Find where the given text appears and provide that cell's center as (x, y) coordinate. 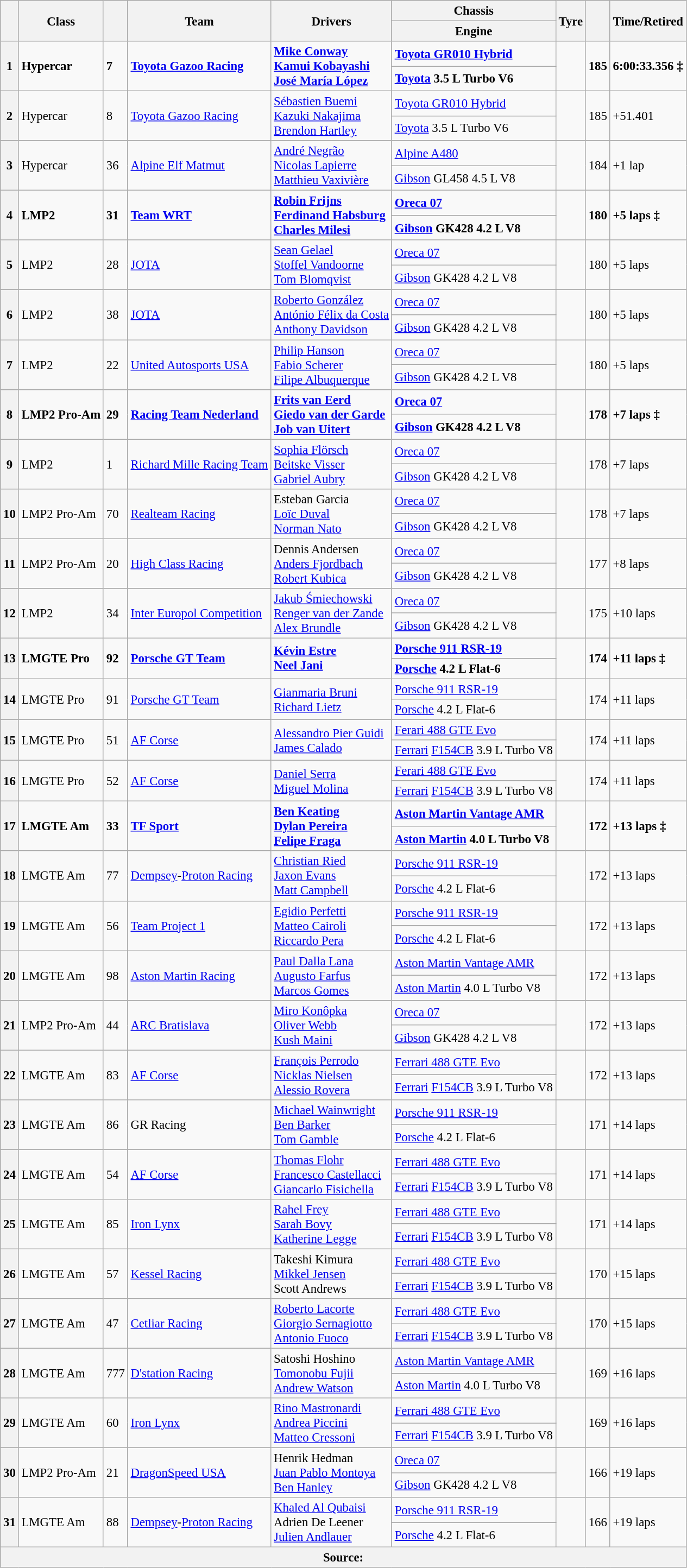
Jakub Śmiechowski Renger van der Zande Alex Brundle (331, 614)
5 (10, 265)
38 (115, 315)
Drivers (331, 21)
98 (115, 976)
Roberto González António Félix da Costa Anthony Davidson (331, 315)
15 (10, 741)
ARC Bratislava (199, 1025)
+51.401 (648, 116)
Gianmaria Bruni Richard Lietz (331, 699)
Aston Martin Racing (199, 976)
11 (10, 564)
77 (115, 876)
Gibson GL458 4.5 L V8 (474, 178)
+11 laps ‡ (648, 658)
Sébastien Buemi Kazuki Nakajima Brendon Hartley (331, 116)
Daniel Serra Miguel Molina (331, 781)
High Class Racing (199, 564)
Team WRT (199, 216)
36 (115, 166)
Frits van Eerd Giedo van der Garde Job van Uitert (331, 414)
Robin Frijns Ferdinand Habsburg Charles Milesi (331, 216)
Christian Ried Jaxon Evans Matt Campbell (331, 876)
Miro Konôpka Oliver Webb Kush Maini (331, 1025)
10 (10, 514)
Chassis (474, 11)
6:00:33.356 ‡ (648, 66)
Source: (343, 1558)
André Negrão Nicolas Lapierre Matthieu Vaxivière (331, 166)
Khaled Al Qubaisi Adrien De Leener Julien Andlauer (331, 1522)
+5 laps ‡ (648, 216)
3 (10, 166)
92 (115, 658)
Racing Team Nederland (199, 414)
Paul Dalla Lana Augusto Farfus Marcos Gomes (331, 976)
86 (115, 1125)
Tyre (570, 21)
Roberto Lacorte Giorgio Sernagiotto Antonio Fuoco (331, 1324)
Thomas Flohr Francesco Castellacci Giancarlo Fisichella (331, 1174)
70 (115, 514)
Cetliar Racing (199, 1324)
Rahel Frey Sarah Bovy Katherine Legge (331, 1224)
177 (597, 564)
44 (115, 1025)
27 (10, 1324)
17 (10, 826)
Egidio Perfetti Matteo Cairoli Riccardo Pera (331, 926)
TF Sport (199, 826)
12 (10, 614)
19 (10, 926)
Alessandro Pier Guidi James Calado (331, 741)
777 (115, 1374)
184 (597, 166)
13 (10, 658)
Realteam Racing (199, 514)
23 (10, 1125)
4 (10, 216)
Team (199, 21)
9 (10, 464)
85 (115, 1224)
33 (115, 826)
18 (10, 876)
25 (10, 1224)
83 (115, 1075)
+10 laps (648, 614)
Time/Retired (648, 21)
Mike Conway Kamui Kobayashi José María López (331, 66)
24 (10, 1174)
Engine (474, 31)
2 (10, 116)
Alpine Elf Matmut (199, 166)
Alpine A480 (474, 153)
D'station Racing (199, 1374)
91 (115, 699)
30 (10, 1473)
Kessel Racing (199, 1274)
+13 laps ‡ (648, 826)
+7 laps ‡ (648, 414)
François Perrodo Nicklas Nielsen Alessio Rovera (331, 1075)
Philip Hanson Fabio Scherer Filipe Albuquerque (331, 365)
16 (10, 781)
Ben Keating Dylan Pereira Felipe Fraga (331, 826)
56 (115, 926)
34 (115, 614)
57 (115, 1274)
54 (115, 1174)
Richard Mille Racing Team (199, 464)
Team Project 1 (199, 926)
Henrik Hedman Juan Pablo Montoya Ben Hanley (331, 1473)
+1 lap (648, 166)
Esteban Garcia Loïc Duval Norman Nato (331, 514)
47 (115, 1324)
88 (115, 1522)
+8 laps (648, 564)
60 (115, 1423)
United Autosports USA (199, 365)
51 (115, 741)
Class (61, 21)
52 (115, 781)
Satoshi Hoshino Tomonobu Fujii Andrew Watson (331, 1374)
GR Racing (199, 1125)
26 (10, 1274)
175 (597, 614)
Sean Gelael Stoffel Vandoorne Tom Blomqvist (331, 265)
DragonSpeed USA (199, 1473)
6 (10, 315)
Takeshi Kimura Mikkel Jensen Scott Andrews (331, 1274)
Sophia Flörsch Beitske Visser Gabriel Aubry (331, 464)
Michael Wainwright Ben Barker Tom Gamble (331, 1125)
Dennis Andersen Anders Fjordbach Robert Kubica (331, 564)
Kévin Estre Neel Jani (331, 658)
Inter Europol Competition (199, 614)
Rino Mastronardi Andrea Piccini Matteo Cressoni (331, 1423)
14 (10, 699)
